Output the (X, Y) coordinate of the center of the cell containing the given text.  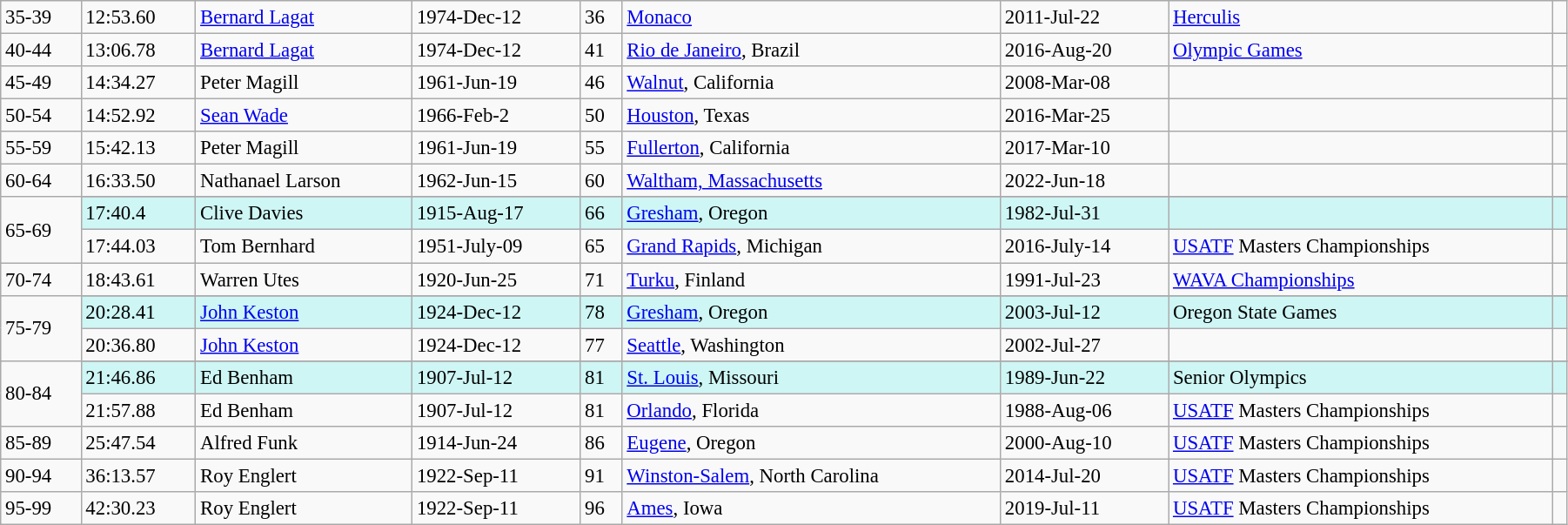
2016-July-14 (1084, 246)
2000-Aug-10 (1084, 443)
Winston-Salem, North Carolina (811, 475)
Nathanael Larson (305, 181)
1951-July-09 (496, 246)
45-49 (41, 83)
80-84 (41, 394)
Clive Davies (305, 213)
Alfred Funk (305, 443)
21:46.86 (138, 377)
77 (601, 345)
85-89 (41, 443)
90-94 (41, 475)
91 (601, 475)
2016-Aug-20 (1084, 50)
Orlando, Florida (811, 410)
2016-Mar-25 (1084, 116)
55-59 (41, 148)
65 (601, 246)
35-39 (41, 17)
13:06.78 (138, 50)
1914-Jun-24 (496, 443)
66 (601, 213)
46 (601, 83)
60-64 (41, 181)
17:40.4 (138, 213)
1962-Jun-15 (496, 181)
WAVA Championships (1361, 279)
Grand Rapids, Michigan (811, 246)
18:43.61 (138, 279)
Oregon State Games (1361, 312)
Olympic Games (1361, 50)
Monaco (811, 17)
2008-Mar-08 (1084, 83)
78 (601, 312)
86 (601, 443)
1991-Jul-23 (1084, 279)
Turku, Finland (811, 279)
12:53.60 (138, 17)
2019-Jul-11 (1084, 508)
25:47.54 (138, 443)
65-69 (41, 230)
20:28.41 (138, 312)
40-44 (41, 50)
20:36.80 (138, 345)
2002-Jul-27 (1084, 345)
Ames, Iowa (811, 508)
21:57.88 (138, 410)
2017-Mar-10 (1084, 148)
Warren Utes (305, 279)
Tom Bernhard (305, 246)
St. Louis, Missouri (811, 377)
Fullerton, California (811, 148)
50-54 (41, 116)
14:34.27 (138, 83)
50 (601, 116)
70-74 (41, 279)
36:13.57 (138, 475)
41 (601, 50)
16:33.50 (138, 181)
36 (601, 17)
Sean Wade (305, 116)
Houston, Texas (811, 116)
2011-Jul-22 (1084, 17)
96 (601, 508)
14:52.92 (138, 116)
Senior Olympics (1361, 377)
60 (601, 181)
1920-Jun-25 (496, 279)
1988-Aug-06 (1084, 410)
2022-Jun-18 (1084, 181)
2003-Jul-12 (1084, 312)
42:30.23 (138, 508)
1982-Jul-31 (1084, 213)
Eugene, Oregon (811, 443)
2014-Jul-20 (1084, 475)
Seattle, Washington (811, 345)
15:42.13 (138, 148)
Herculis (1361, 17)
1915-Aug-17 (496, 213)
17:44.03 (138, 246)
71 (601, 279)
55 (601, 148)
1966-Feb-2 (496, 116)
1989-Jun-22 (1084, 377)
75-79 (41, 327)
Rio de Janeiro, Brazil (811, 50)
Waltham, Massachusetts (811, 181)
95-99 (41, 508)
Walnut, California (811, 83)
